Detect which cell encompasses the target text, then output its [x, y] center coordinate. 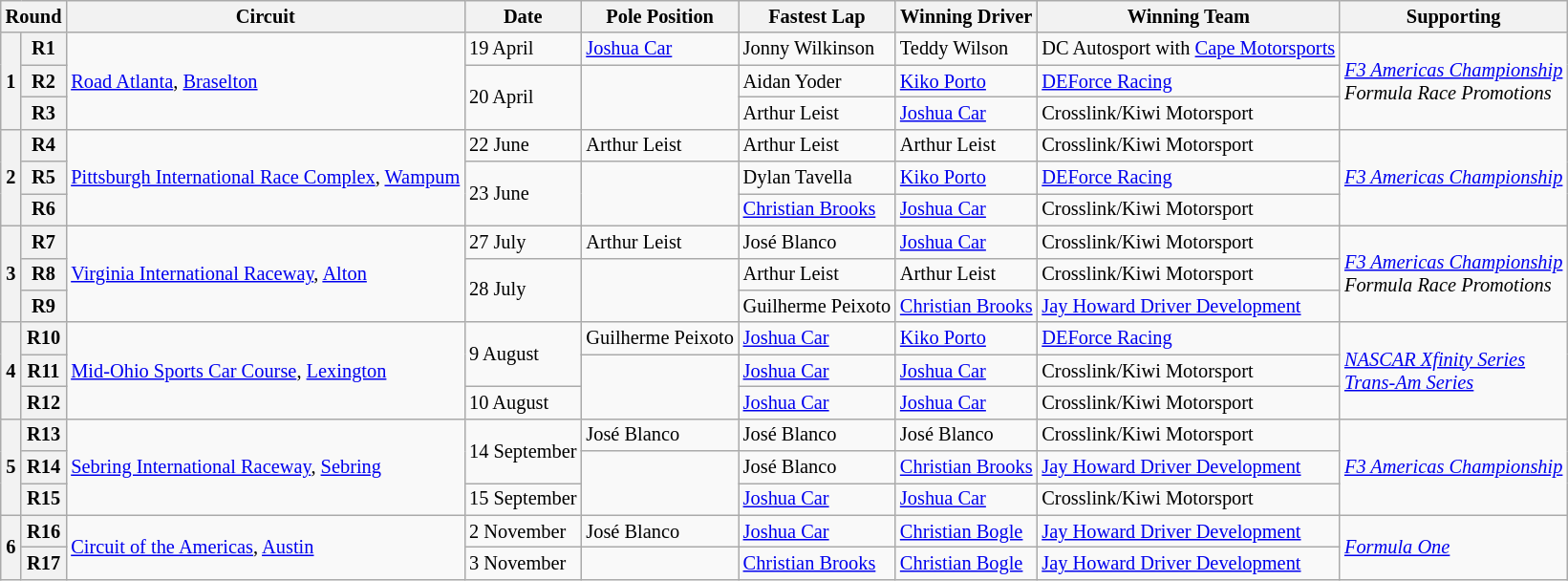
6 [11, 547]
Round [34, 16]
Formula One [1453, 547]
10 August [523, 402]
Jonny Wilkinson [817, 49]
27 July [523, 242]
R8 [44, 274]
Winning Team [1189, 16]
R12 [44, 402]
2 [11, 178]
23 June [523, 193]
Aidan Yoder [817, 81]
Teddy Wilson [966, 49]
R11 [44, 371]
28 July [523, 290]
R1 [44, 49]
Date [523, 16]
R10 [44, 338]
Virginia International Raceway, Alton [266, 273]
9 August [523, 354]
Road Atlanta, Braselton [266, 80]
Winning Driver [966, 16]
20 April [523, 97]
R4 [44, 145]
Mid-Ohio Sports Car Course, Lexington [266, 371]
5 [11, 466]
4 [11, 371]
NASCAR Xfinity SeriesTrans-Am Series [1453, 371]
Circuit [266, 16]
Supporting [1453, 16]
3 November [523, 563]
15 September [523, 499]
R14 [44, 467]
22 June [523, 145]
R3 [44, 113]
19 April [523, 49]
Circuit of the Americas, Austin [266, 547]
2 November [523, 531]
R7 [44, 242]
R6 [44, 209]
R9 [44, 306]
R5 [44, 178]
R2 [44, 81]
Pole Position [659, 16]
R17 [44, 563]
Pittsburgh International Race Complex, Wampum [266, 178]
R13 [44, 435]
R15 [44, 499]
DC Autosport with Cape Motorsports [1189, 49]
3 [11, 273]
Sebring International Raceway, Sebring [266, 466]
Dylan Tavella [817, 178]
14 September [523, 451]
1 [11, 80]
R16 [44, 531]
Fastest Lap [817, 16]
